Determine the [X, Y] coordinate at the center of the cell enclosing the given text.  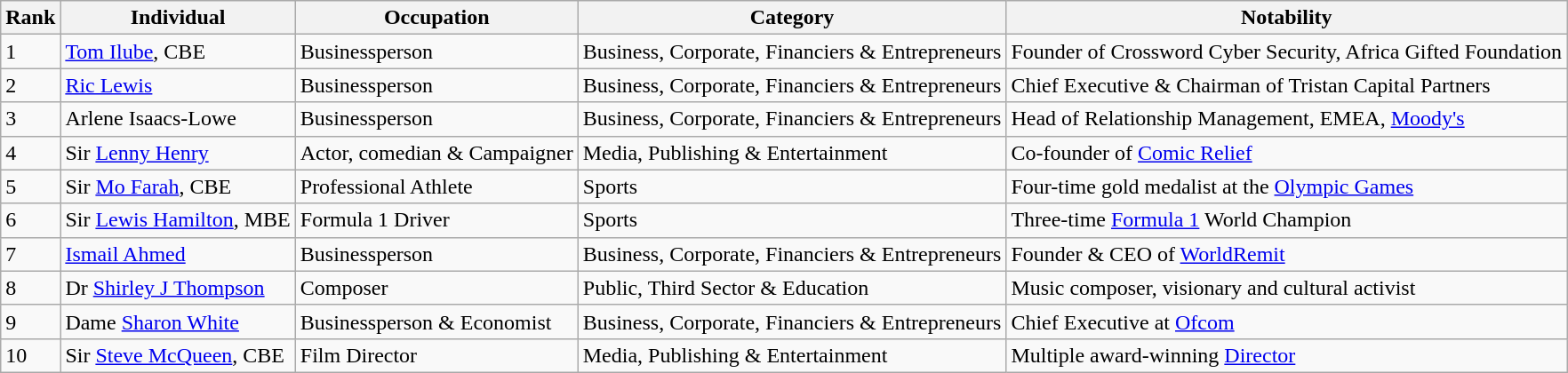
9 [30, 321]
Film Director [436, 355]
Founder of Crossword Cyber Security, Africa Gifted Foundation [1287, 52]
Formula 1 Driver [436, 220]
Category [792, 18]
Chief Executive at Ofcom [1287, 321]
Notability [1287, 18]
Public, Third Sector & Education [792, 288]
Dame Sharon White [178, 321]
Founder & CEO of WorldRemit [1287, 254]
Tom Ilube, CBE [178, 52]
Arlene Isaacs-Lowe [178, 119]
Ismail Ahmed [178, 254]
Chief Executive & Chairman of Tristan Capital Partners [1287, 85]
Music composer, visionary and cultural activist [1287, 288]
Ric Lewis [178, 85]
Sir Lenny Henry [178, 153]
Dr Shirley J Thompson [178, 288]
Head of Relationship Management, EMEA, Moody's [1287, 119]
Sir Steve McQueen, CBE [178, 355]
7 [30, 254]
Occupation [436, 18]
3 [30, 119]
Composer [436, 288]
1 [30, 52]
Four-time gold medalist at the Olympic Games [1287, 186]
4 [30, 153]
Rank [30, 18]
Three-time Formula 1 World Champion [1287, 220]
6 [30, 220]
Professional Athlete [436, 186]
10 [30, 355]
Individual [178, 18]
Co-founder of Comic Relief [1287, 153]
Sir Lewis Hamilton, MBE [178, 220]
Sir Mo Farah, CBE [178, 186]
2 [30, 85]
Actor, comedian & Campaigner [436, 153]
Multiple award-winning Director [1287, 355]
8 [30, 288]
5 [30, 186]
Businessperson & Economist [436, 321]
